Extract the [X, Y] coordinate from the center of the cell holding the provided text.  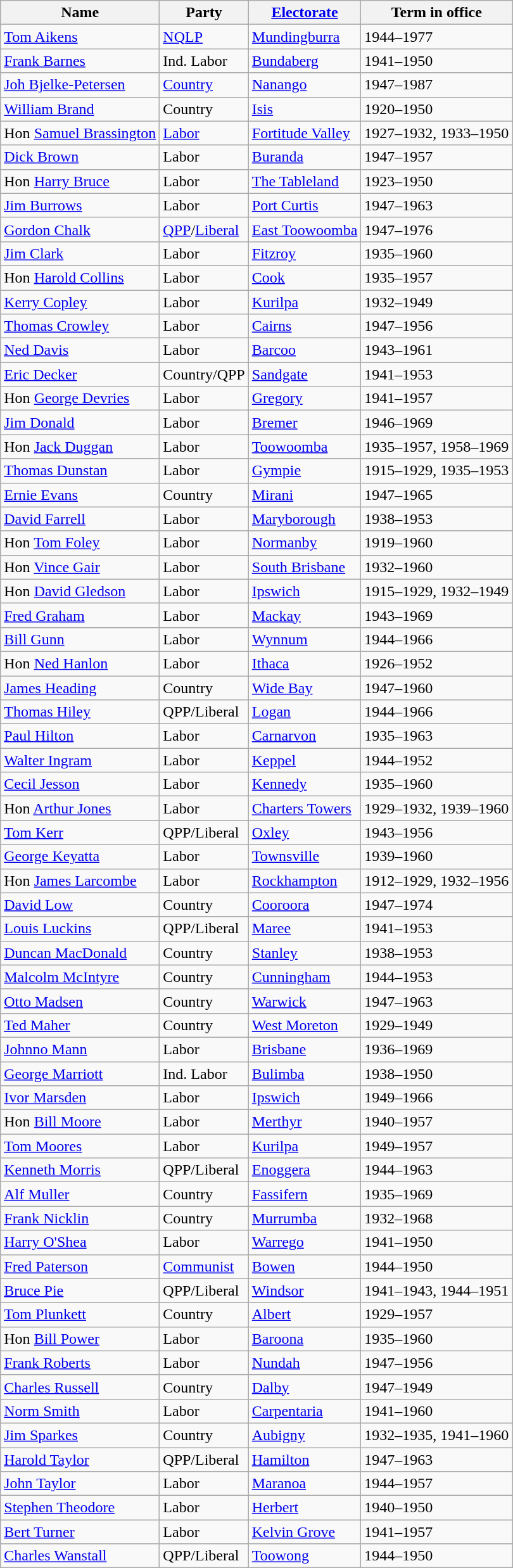
1915–1929, 1935–1953 [437, 471]
Country/QPP [204, 374]
Paul Hilton [80, 736]
1944–1977 [437, 37]
Brisbane [305, 1049]
Warrego [305, 1242]
Fassifern [305, 1194]
Albert [305, 1315]
Nanango [305, 85]
Kenneth Morris [80, 1170]
NQLP [204, 37]
Kennedy [305, 784]
Warwick [305, 1001]
Rockhampton [305, 881]
Townsville [305, 857]
Jim Donald [80, 423]
1935–1969 [437, 1194]
The Tableland [305, 181]
Nundah [305, 1363]
1929–1957 [437, 1315]
1947–1949 [437, 1387]
Fortitude Valley [305, 133]
1919–1960 [437, 543]
Malcolm McIntyre [80, 977]
Hon Ned Hanlon [80, 663]
Kerry Copley [80, 302]
Kelvin Grove [305, 1532]
John Taylor [80, 1484]
Gregory [305, 398]
Wide Bay [305, 687]
Hon Samuel Brassington [80, 133]
1949–1966 [437, 1098]
Duncan MacDonald [80, 953]
Hon Vince Gair [80, 567]
Stanley [305, 953]
George Marriott [80, 1074]
1932–1960 [437, 567]
Cairns [305, 326]
Maree [305, 929]
Charles Russell [80, 1387]
1939–1960 [437, 857]
1935–1963 [437, 736]
Charles Wanstall [80, 1556]
1947–1965 [437, 495]
Cecil Jesson [80, 784]
Merthyr [305, 1122]
Toowoomba [305, 447]
William Brand [80, 109]
Thomas Hiley [80, 712]
West Moreton [305, 1025]
Port Curtis [305, 205]
Hon Harold Collins [80, 277]
Maryborough [305, 519]
1926–1952 [437, 663]
Cook [305, 277]
Hon David Gledson [80, 591]
Fred Paterson [80, 1266]
1944–1957 [437, 1484]
1929–1932, 1939–1960 [437, 808]
1944–1952 [437, 760]
Hamilton [305, 1459]
1947–1974 [437, 905]
1938–1950 [437, 1074]
Aubigny [305, 1435]
Tom Kerr [80, 832]
Hon Tom Foley [80, 543]
Hon Harry Bruce [80, 181]
Bremer [305, 423]
Tom Moores [80, 1146]
Tom Plunkett [80, 1315]
Isis [305, 109]
Alf Muller [80, 1194]
1935–1957, 1958–1969 [437, 447]
South Brisbane [305, 567]
1944–1953 [437, 977]
Bundaberg [305, 61]
Communist [204, 1266]
Carnarvon [305, 736]
1932–1968 [437, 1218]
Mirani [305, 495]
Charters Towers [305, 808]
Mundingburra [305, 37]
Barcoo [305, 350]
1923–1950 [437, 181]
Gordon Chalk [80, 229]
Walter Ingram [80, 760]
Sandgate [305, 374]
1941–1960 [437, 1411]
Dalby [305, 1387]
Hon Arthur Jones [80, 808]
1943–1961 [437, 350]
Thomas Crowley [80, 326]
Herbert [305, 1508]
George Keyatta [80, 857]
1943–1969 [437, 615]
Johnno Mann [80, 1049]
Frank Nicklin [80, 1218]
1932–1949 [437, 302]
Ned Davis [80, 350]
Jim Burrows [80, 205]
Norm Smith [80, 1411]
1927–1932, 1933–1950 [437, 133]
Maranoa [305, 1484]
Ernie Evans [80, 495]
1940–1957 [437, 1122]
Harry O'Shea [80, 1242]
1941–1943, 1944–1951 [437, 1291]
Electorate [305, 13]
Hon James Larcombe [80, 881]
1943–1956 [437, 832]
James Heading [80, 687]
1920–1950 [437, 109]
Hon Jack Duggan [80, 447]
Bruce Pie [80, 1291]
1936–1969 [437, 1049]
Jim Clark [80, 253]
Fred Graham [80, 615]
Keppel [305, 760]
Eric Decker [80, 374]
Hon George Devries [80, 398]
Bill Gunn [80, 639]
Frank Barnes [80, 61]
1947–1987 [437, 85]
Dick Brown [80, 157]
1929–1949 [437, 1025]
Gympie [305, 471]
Ivor Marsden [80, 1098]
Cooroora [305, 905]
1940–1950 [437, 1508]
1947–1976 [437, 229]
Frank Roberts [80, 1363]
Name [80, 13]
David Low [80, 905]
1935–1957 [437, 277]
Cunningham [305, 977]
1944–1963 [437, 1170]
Murrumba [305, 1218]
Wynnum [305, 639]
Stephen Theodore [80, 1508]
Baroona [305, 1339]
Bert Turner [80, 1532]
Hon Bill Power [80, 1339]
Term in office [437, 13]
Bulimba [305, 1074]
1946–1969 [437, 423]
Oxley [305, 832]
Mackay [305, 615]
East Toowoomba [305, 229]
1912–1929, 1932–1956 [437, 881]
Windsor [305, 1291]
Joh Bjelke-Petersen [80, 85]
Ted Maher [80, 1025]
Otto Madsen [80, 1001]
Hon Bill Moore [80, 1122]
David Farrell [80, 519]
Tom Aikens [80, 37]
Enoggera [305, 1170]
1947–1957 [437, 157]
Jim Sparkes [80, 1435]
Thomas Dunstan [80, 471]
Normanby [305, 543]
Logan [305, 712]
Bowen [305, 1266]
Fitzroy [305, 253]
Louis Luckins [80, 929]
1915–1929, 1932–1949 [437, 591]
Toowong [305, 1556]
1949–1957 [437, 1146]
1932–1935, 1941–1960 [437, 1435]
Buranda [305, 157]
Ithaca [305, 663]
Carpentaria [305, 1411]
Harold Taylor [80, 1459]
Party [204, 13]
1947–1960 [437, 687]
